Return the [X, Y] coordinate for the center point of the cell that contains the specified text.  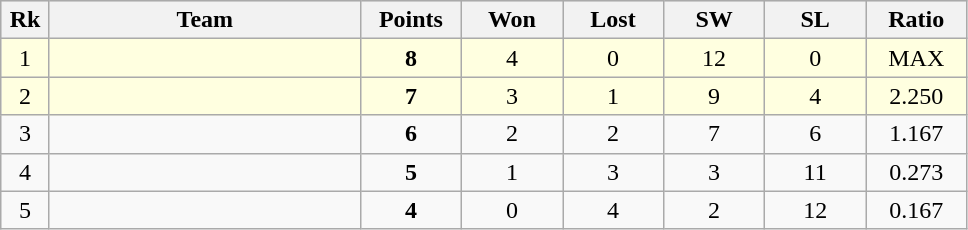
9 [714, 96]
0.167 [916, 210]
Lost [612, 20]
Won [512, 20]
1.167 [916, 134]
Points [410, 20]
Team [204, 20]
2.250 [916, 96]
MAX [916, 58]
Ratio [916, 20]
11 [816, 172]
0.273 [916, 172]
SL [816, 20]
Rk [26, 20]
8 [410, 58]
SW [714, 20]
